From the cell containing the given text, extract its center point as (X, Y) coordinate. 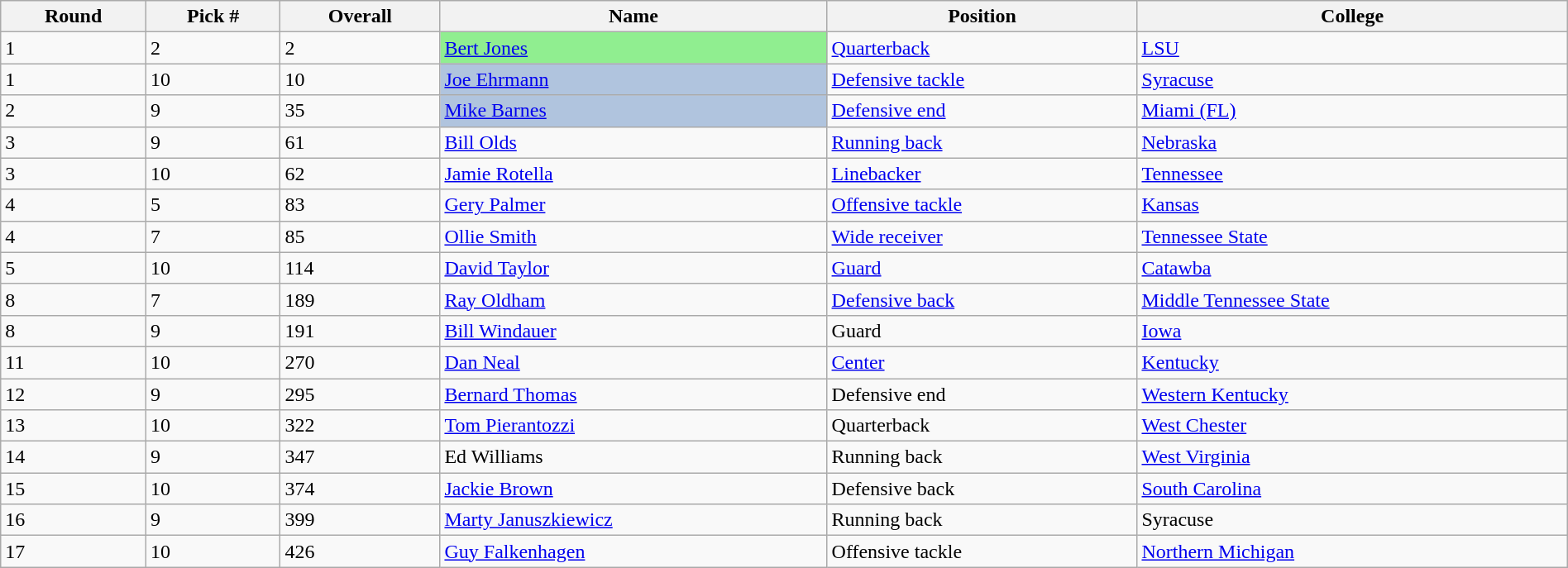
Tennessee State (1352, 236)
David Taylor (633, 268)
Overall (361, 17)
322 (361, 426)
35 (361, 111)
374 (361, 489)
Catawba (1352, 268)
85 (361, 236)
Mike Barnes (633, 111)
West Chester (1352, 426)
Bernard Thomas (633, 394)
295 (361, 394)
399 (361, 520)
13 (74, 426)
Wide receiver (982, 236)
Tom Pierantozzi (633, 426)
Defensive tackle (982, 79)
South Carolina (1352, 489)
Nebraska (1352, 142)
Pick # (213, 17)
Joe Ehrmann (633, 79)
114 (361, 268)
Round (74, 17)
Miami (FL) (1352, 111)
Dan Neal (633, 362)
Position (982, 17)
15 (74, 489)
12 (74, 394)
191 (361, 331)
Northern Michigan (1352, 551)
West Virginia (1352, 457)
Gery Palmer (633, 205)
Jamie Rotella (633, 174)
Bill Windauer (633, 331)
14 (74, 457)
Linebacker (982, 174)
16 (74, 520)
Middle Tennessee State (1352, 299)
Ray Oldham (633, 299)
Kentucky (1352, 362)
83 (361, 205)
189 (361, 299)
Jackie Brown (633, 489)
347 (361, 457)
61 (361, 142)
270 (361, 362)
Center (982, 362)
Name (633, 17)
62 (361, 174)
Tennessee (1352, 174)
College (1352, 17)
Bert Jones (633, 48)
11 (74, 362)
Kansas (1352, 205)
Marty Januszkiewicz (633, 520)
LSU (1352, 48)
17 (74, 551)
Guy Falkenhagen (633, 551)
Western Kentucky (1352, 394)
Ed Williams (633, 457)
426 (361, 551)
Bill Olds (633, 142)
Iowa (1352, 331)
Ollie Smith (633, 236)
